Locate the cell with the specified text and output its [x, y] center coordinate. 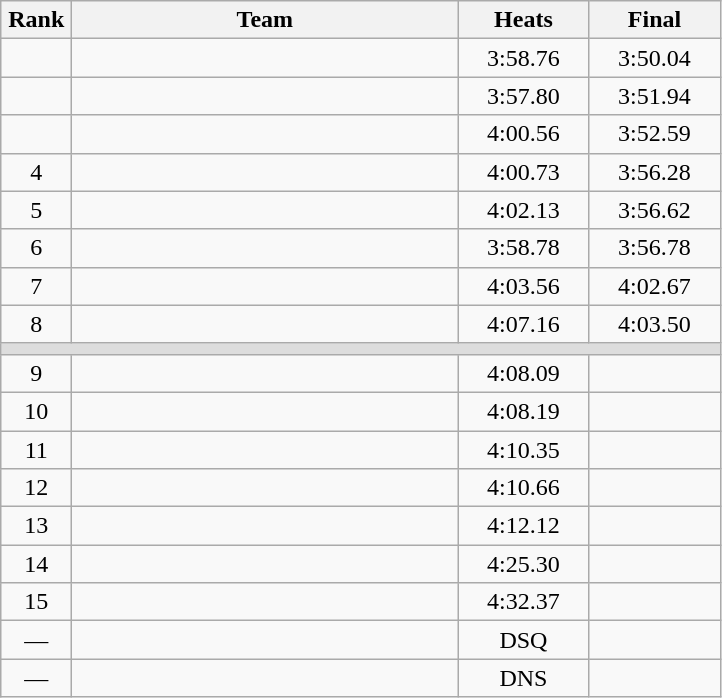
4:03.50 [654, 324]
12 [36, 488]
3:58.78 [524, 248]
3:56.78 [654, 248]
Heats [524, 20]
4:12.12 [524, 526]
4:25.30 [524, 564]
7 [36, 286]
11 [36, 449]
3:57.80 [524, 96]
6 [36, 248]
4:10.66 [524, 488]
DSQ [524, 640]
Team [265, 20]
14 [36, 564]
9 [36, 373]
4:02.13 [524, 210]
Final [654, 20]
Rank [36, 20]
15 [36, 602]
3:52.59 [654, 134]
10 [36, 411]
5 [36, 210]
4:32.37 [524, 602]
4:00.73 [524, 172]
3:56.28 [654, 172]
4:07.16 [524, 324]
4:10.35 [524, 449]
DNS [524, 678]
4:08.19 [524, 411]
3:58.76 [524, 58]
4:03.56 [524, 286]
4:08.09 [524, 373]
3:50.04 [654, 58]
3:51.94 [654, 96]
3:56.62 [654, 210]
4:00.56 [524, 134]
4:02.67 [654, 286]
8 [36, 324]
4 [36, 172]
13 [36, 526]
